Identify which cell holds the provided text, then report its (x, y) central coordinate. 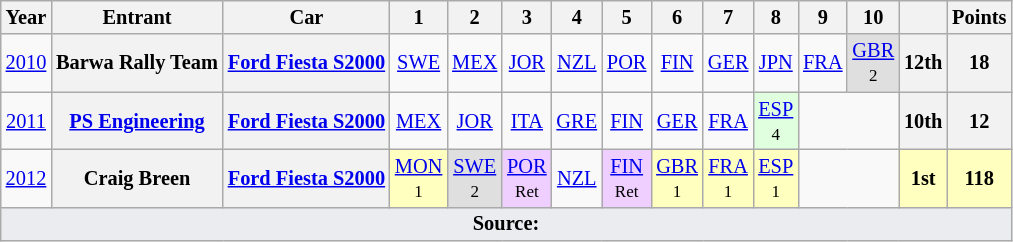
2011 (26, 121)
Car (306, 17)
2012 (26, 178)
18 (979, 63)
ESP1 (776, 178)
ITA (526, 121)
10 (873, 17)
Barwa Rally Team (137, 63)
Craig Breen (137, 178)
6 (677, 17)
1 (418, 17)
12th (923, 63)
PORRet (526, 178)
SWE (418, 63)
FRA1 (728, 178)
MON1 (418, 178)
7 (728, 17)
Source: (506, 224)
1st (923, 178)
2010 (26, 63)
POR (626, 63)
2 (474, 17)
PS Engineering (137, 121)
GRE (577, 121)
12 (979, 121)
10th (923, 121)
JPN (776, 63)
3 (526, 17)
8 (776, 17)
Year (26, 17)
FINRet (626, 178)
Entrant (137, 17)
Points (979, 17)
ESP4 (776, 121)
4 (577, 17)
118 (979, 178)
SWE2 (474, 178)
9 (822, 17)
5 (626, 17)
GBR1 (677, 178)
GBR2 (873, 63)
